Return the [x, y] coordinate for the center point of the cell that contains the specified text.  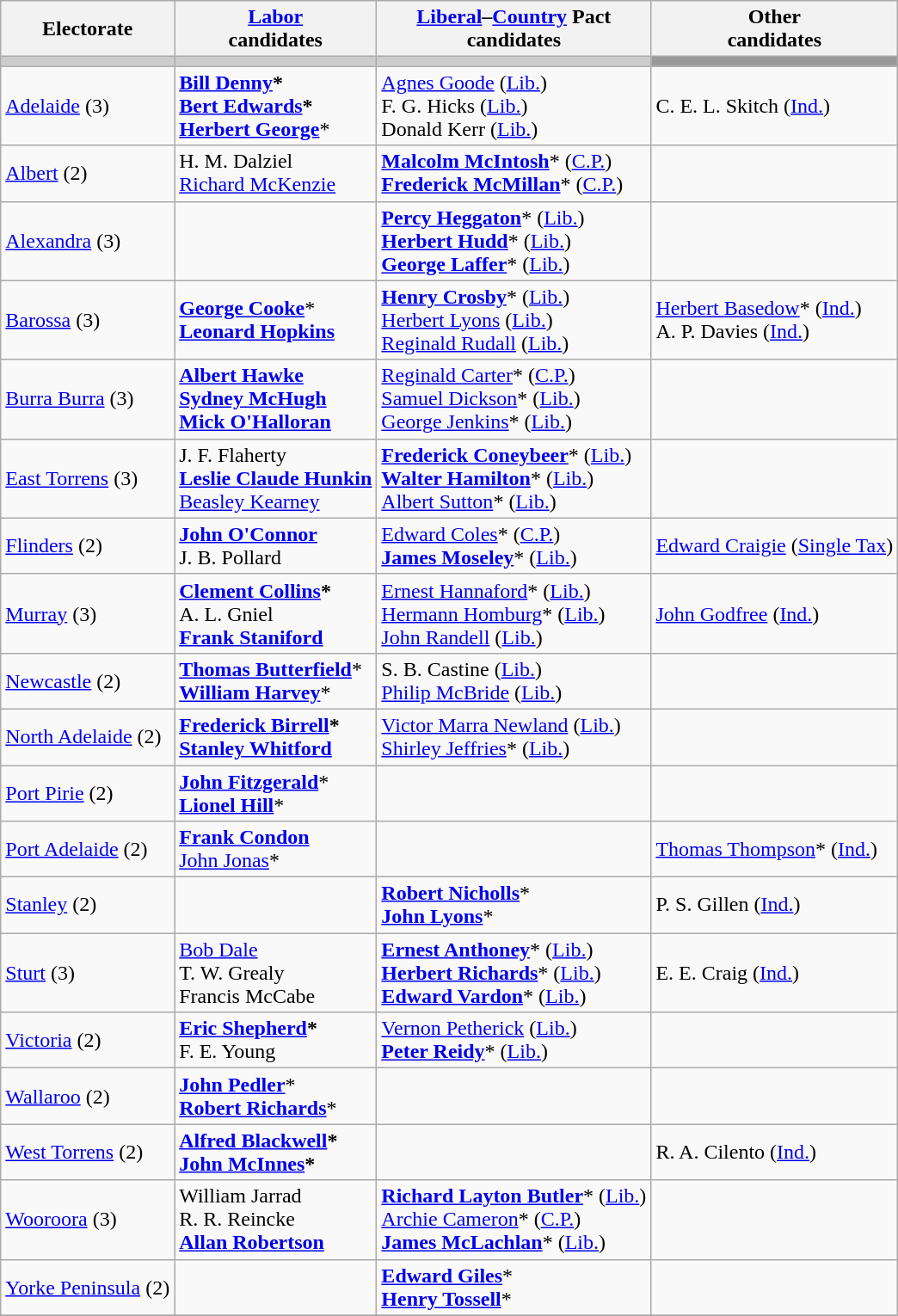
R. A. Cilento (Ind.) [774, 1153]
Reginald Carter* (C.P.)Samuel Dickson* (Lib.)George Jenkins* (Lib.) [514, 399]
Edward Giles*Henry Tossell* [514, 1287]
John Fitzgerald*Lionel Hill* [275, 793]
C. E. L. Skitch (Ind.) [774, 106]
Frank CondonJohn Jonas* [275, 850]
Frederick Coneybeer* (Lib.)Walter Hamilton* (Lib.)Albert Sutton* (Lib.) [514, 478]
Ernest Hannaford* (Lib.)Hermann Homburg* (Lib.)John Randell (Lib.) [514, 613]
Yorke Peninsula (2) [88, 1287]
Other candidates [774, 29]
Port Adelaide (2) [88, 850]
East Torrens (3) [88, 478]
Labor candidates [275, 29]
Percy Heggaton* (Lib.)Herbert Hudd* (Lib.)George Laffer* (Lib.) [514, 241]
Henry Crosby* (Lib.)Herbert Lyons (Lib.)Reginald Rudall (Lib.) [514, 320]
Malcolm McIntosh* (C.P.)Frederick McMillan* (C.P.) [514, 174]
Albert HawkeSydney McHughMick O'Halloran [275, 399]
Wooroora (3) [88, 1220]
Bill Denny*Bert Edwards*Herbert George* [275, 106]
Victoria (2) [88, 1041]
Flinders (2) [88, 545]
Electorate [88, 29]
Newcastle (2) [88, 681]
H. M. DalzielRichard McKenzie [275, 174]
Edward Coles* (C.P.)James Moseley* (Lib.) [514, 545]
J. F. FlahertyLeslie Claude HunkinBeasley Kearney [275, 478]
Robert Nicholls*John Lyons* [514, 905]
Sturt (3) [88, 973]
Vernon Petherick (Lib.)Peter Reidy* (Lib.) [514, 1041]
West Torrens (2) [88, 1153]
Eric Shepherd*F. E. Young [275, 1041]
Victor Marra Newland (Lib.)Shirley Jeffries* (Lib.) [514, 736]
Albert (2) [88, 174]
Richard Layton Butler* (Lib.)Archie Cameron* (C.P.)James McLachlan* (Lib.) [514, 1220]
Herbert Basedow* (Ind.)A. P. Davies (Ind.) [774, 320]
Murray (3) [88, 613]
Liberal–Country Pact candidates [514, 29]
Thomas Butterfield*William Harvey* [275, 681]
Alexandra (3) [88, 241]
John O'ConnorJ. B. Pollard [275, 545]
William JarradR. R. ReinckeAllan Robertson [275, 1220]
John Godfree (Ind.) [774, 613]
Port Pirie (2) [88, 793]
Clement Collins*A. L. GnielFrank Staniford [275, 613]
E. E. Craig (Ind.) [774, 973]
Frederick Birrell*Stanley Whitford [275, 736]
George Cooke*Leonard Hopkins [275, 320]
Stanley (2) [88, 905]
John Pedler*Robert Richards* [275, 1096]
Thomas Thompson* (Ind.) [774, 850]
Edward Craigie (Single Tax) [774, 545]
S. B. Castine (Lib.)Philip McBride (Lib.) [514, 681]
Barossa (3) [88, 320]
Wallaroo (2) [88, 1096]
North Adelaide (2) [88, 736]
P. S. Gillen (Ind.) [774, 905]
Adelaide (3) [88, 106]
Ernest Anthoney* (Lib.)Herbert Richards* (Lib.)Edward Vardon* (Lib.) [514, 973]
Bob DaleT. W. GrealyFrancis McCabe [275, 973]
Alfred Blackwell*John McInnes* [275, 1153]
Agnes Goode (Lib.)F. G. Hicks (Lib.)Donald Kerr (Lib.) [514, 106]
Burra Burra (3) [88, 399]
